Identify which cell holds the provided text, then report its [X, Y] central coordinate. 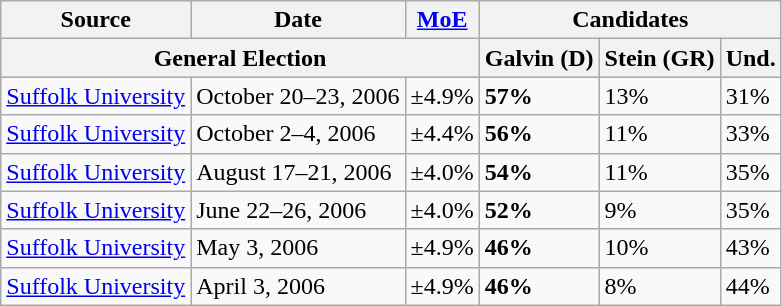
Stein (GR) [660, 58]
May 3, 2006 [298, 248]
33% [750, 134]
56% [539, 134]
±4.4% [442, 134]
August 17–21, 2006 [298, 172]
13% [660, 96]
MoE [442, 20]
44% [750, 286]
Date [298, 20]
57% [539, 96]
June 22–26, 2006 [298, 210]
10% [660, 248]
8% [660, 286]
April 3, 2006 [298, 286]
Und. [750, 58]
52% [539, 210]
9% [660, 210]
October 20–23, 2006 [298, 96]
General Election [240, 58]
43% [750, 248]
Source [96, 20]
Candidates [630, 20]
31% [750, 96]
Galvin (D) [539, 58]
54% [539, 172]
October 2–4, 2006 [298, 134]
